Return [X, Y] of the center of cell containing provided text 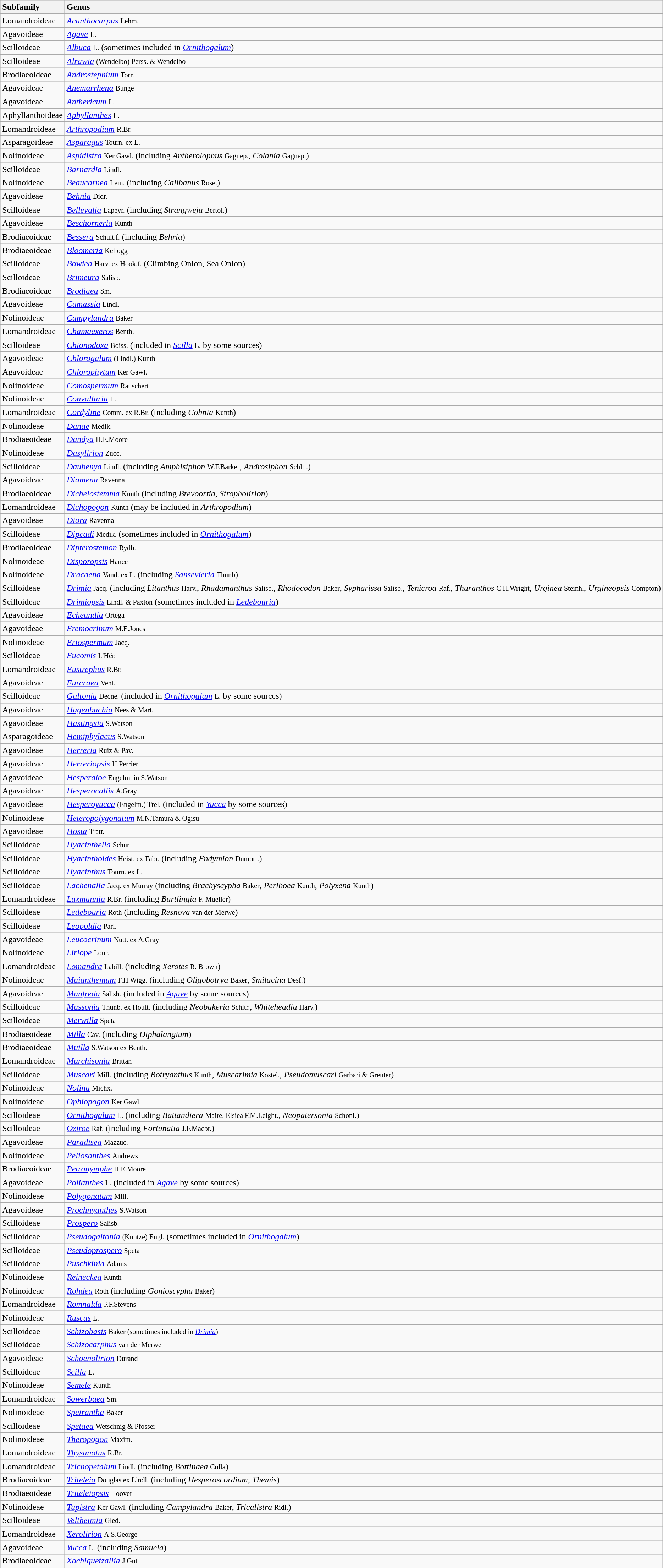
Trichopetalum Lindl. (including Bottinaea Colla) [364, 1466]
Triteleia Douglas ex Lindl. (including Hesperoscordium, Themis) [364, 1480]
Hesperoyucca (Engelm.) Trel. (included in Yucca by some sources) [364, 804]
Beaucarnea Lem. (including Calibanus Rose.) [364, 183]
Albuca L. (sometimes included in Ornithogalum) [364, 48]
Danae Medik. [364, 426]
Maianthemum F.H.Wigg. (including Oligobotrya Baker, Smilacina Desf.) [364, 980]
Reineckea Kunth [364, 1277]
Comospermum Rauschert [364, 385]
Bowiea Harv. ex Hook.f. (Climbing Onion, Sea Onion) [364, 264]
Hyacinthella Schur [364, 845]
Murchisonia Brittan [364, 1061]
Diamena Ravenna [364, 480]
Alrawia (Wendelbo) Perss. & Wendelbo [364, 61]
Ruscus L. [364, 1318]
Drimiopsis Lindl. & Paxton (sometimes included in Ledebouria) [364, 602]
Veltheimia Gled. [364, 1520]
Peliosanthes Andrews [364, 1155]
Brodiaea Sm. [364, 291]
Beschorneria Kunth [364, 223]
Hagenbachia Nees & Mart. [364, 710]
Dichopogon Kunth (may be included in Arthropodium) [364, 507]
Camassia Lindl. [364, 304]
Schizobasis Baker (sometimes included in Drimia) [364, 1331]
Speirantha Baker [364, 1412]
Anemarrhena Bunge [364, 88]
Galtonia Decne. (included in Ornithogalum L. by some sources) [364, 696]
Xerolirion A.S.George [364, 1534]
Aphyllanthoideae [33, 115]
Genus [364, 7]
Lachenalia Jacq. ex Murray (including Brachyscypha Baker, Periboea Kunth, Polyxena Kunth) [364, 885]
Dichelostemma Kunth (including Brevoortia, Stropholirion) [364, 493]
Hemiphylacus S.Watson [364, 737]
Herreriopsis H.Perrier [364, 764]
Hastingsia S.Watson [364, 723]
Rohdea Roth (including Gonioscypha Baker) [364, 1291]
Bellevalia Lapeyr. (including Strangweja Bertol.) [364, 210]
Anthericum L. [364, 102]
Laxmannia R.Br. (including Bartlingia F. Mueller) [364, 899]
Asparagus Tourn. ex L. [364, 142]
Chamaexeros Benth. [364, 331]
Dandya H.E.Moore [364, 439]
Ledebouria Roth (including Resnova van der Merwe) [364, 912]
Chlorophytum Ker Gawl. [364, 372]
Manfreda Salisb. (included in Agave by some sources) [364, 993]
Semele Kunth [364, 1385]
Eriospermum Jacq. [364, 642]
Hesperaloe Engelm. in S.Watson [364, 777]
Eremocrinum M.E.Jones [364, 629]
Acanthocarpus Lehm. [364, 21]
Romnalda P.F.Stevens [364, 1304]
Behnia Didr. [364, 196]
Ophiopogon Ker Gawl. [364, 1102]
Bessera Schult.f. (including Behria) [364, 237]
Dipcadi Medik. (sometimes included in Ornithogalum) [364, 534]
Muscari Mill. (including Botryanthus Kunth, Muscarimia Kostel., Pseudomuscari Garbari & Greuter) [364, 1075]
Ornithogalum L. (including Battandiera Maire, Elsiea F.M.Leight., Neopatersonia Schonl.) [364, 1115]
Brimeura Salisb. [364, 277]
Barnardia Lindl. [364, 169]
Androstephium Torr. [364, 75]
Diora Ravenna [364, 520]
Eustrephus R.Br. [364, 669]
Sowerbaea Sm. [364, 1399]
Oziroe Raf. (including Fortunatia J.F.Macbr.) [364, 1129]
Lomandra Labill. (including Xerotes R. Brown) [364, 966]
Convallaria L. [364, 399]
Aphyllanthes L. [364, 115]
Theropogon Maxim. [364, 1439]
Thysanotus R.Br. [364, 1453]
Bloomeria Kellogg [364, 250]
Hyacinthoides Heist. ex Fabr. (including Endymion Dumort.) [364, 858]
Subfamily [33, 7]
Merwilla Speta [364, 1020]
Cordyline Comm. ex R.Br. (including Cohnia Kunth) [364, 413]
Liriope Lour. [364, 953]
Daubenya Lindl. (including Amphisiphon W.F.Barker, Androsiphon Schltr.) [364, 466]
Scilla L. [364, 1372]
Campylandra Baker [364, 318]
Agave L. [364, 34]
Muilla S.Watson ex Benth. [364, 1048]
Leucocrinum Nutt. ex A.Gray [364, 939]
Puschkinia Adams [364, 1264]
Polygonatum Mill. [364, 1196]
Eucomis L'Hér. [364, 656]
Polianthes L. (included in Agave by some sources) [364, 1182]
Petronymphe H.E.Moore [364, 1169]
Hosta Tratt. [364, 831]
Hyacinthus Tourn. ex L. [364, 872]
Triteleiopsis Hoover [364, 1493]
Aspidistra Ker Gawl. (including Antherolophus Gagnep., Colania Gagnep.) [364, 155]
Schizocarphus van der Merwe [364, 1345]
Chlorogalum (Lindl.) Kunth [364, 358]
Dracaena Vand. ex L. (including Sansevieria Thunb) [364, 574]
Echeandia Ortega [364, 615]
Massonia Thunb. ex Houtt. (including Neobakeria Schltr., Whiteheadia Harv.) [364, 1007]
Hesperocallis A.Gray [364, 791]
Disporopsis Hance [364, 561]
Milla Cav. (including Diphalangium) [364, 1034]
Tupistra Ker Gawl. (including Campylandra Baker, Tricalistra Ridl.) [364, 1507]
Heteropolygonatum M.N.Tamura & Ogisu [364, 818]
Prochnyanthes S.Watson [364, 1209]
Herreria Ruiz & Pav. [364, 750]
Xochiquetzallia J.Gut [364, 1561]
Yucca L. (including Samuela) [364, 1547]
Prospero Salisb. [364, 1223]
Pseudoprospero Speta [364, 1250]
Arthropodium R.Br. [364, 129]
Dipterostemon Rydb. [364, 547]
Spetaea Wetschnig & Pfosser [364, 1426]
Furcraea Vent. [364, 683]
Chionodoxa Boiss. (included in Scilla L. by some sources) [364, 345]
Nolina Michx. [364, 1088]
Schoenolirion Durand [364, 1358]
Pseudogaltonia (Kuntze) Engl. (sometimes included in Ornithogalum) [364, 1236]
Dasylirion Zucc. [364, 453]
Paradisea Mazzuc. [364, 1142]
Leopoldia Parl. [364, 926]
